Detect which cell encompasses the target text, then output its [X, Y] center coordinate. 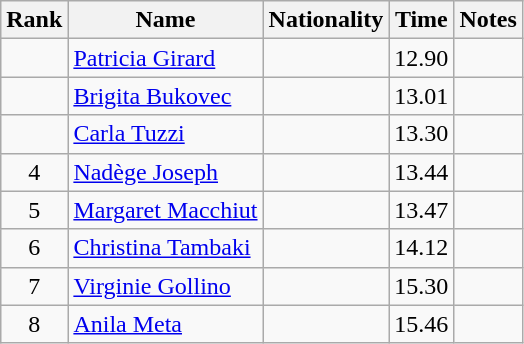
Nadège Joseph [166, 172]
Brigita Bukovec [166, 96]
13.47 [422, 210]
Christina Tambaki [166, 248]
Name [166, 20]
15.46 [422, 324]
Margaret Macchiut [166, 210]
8 [34, 324]
Notes [488, 20]
7 [34, 286]
5 [34, 210]
Time [422, 20]
4 [34, 172]
13.01 [422, 96]
13.44 [422, 172]
Patricia Girard [166, 58]
Nationality [326, 20]
Virginie Gollino [166, 286]
13.30 [422, 134]
Carla Tuzzi [166, 134]
15.30 [422, 286]
14.12 [422, 248]
6 [34, 248]
12.90 [422, 58]
Anila Meta [166, 324]
Rank [34, 20]
